Pinpoint the cell where the given text exists, returning its (x, y) midpoint coordinate. 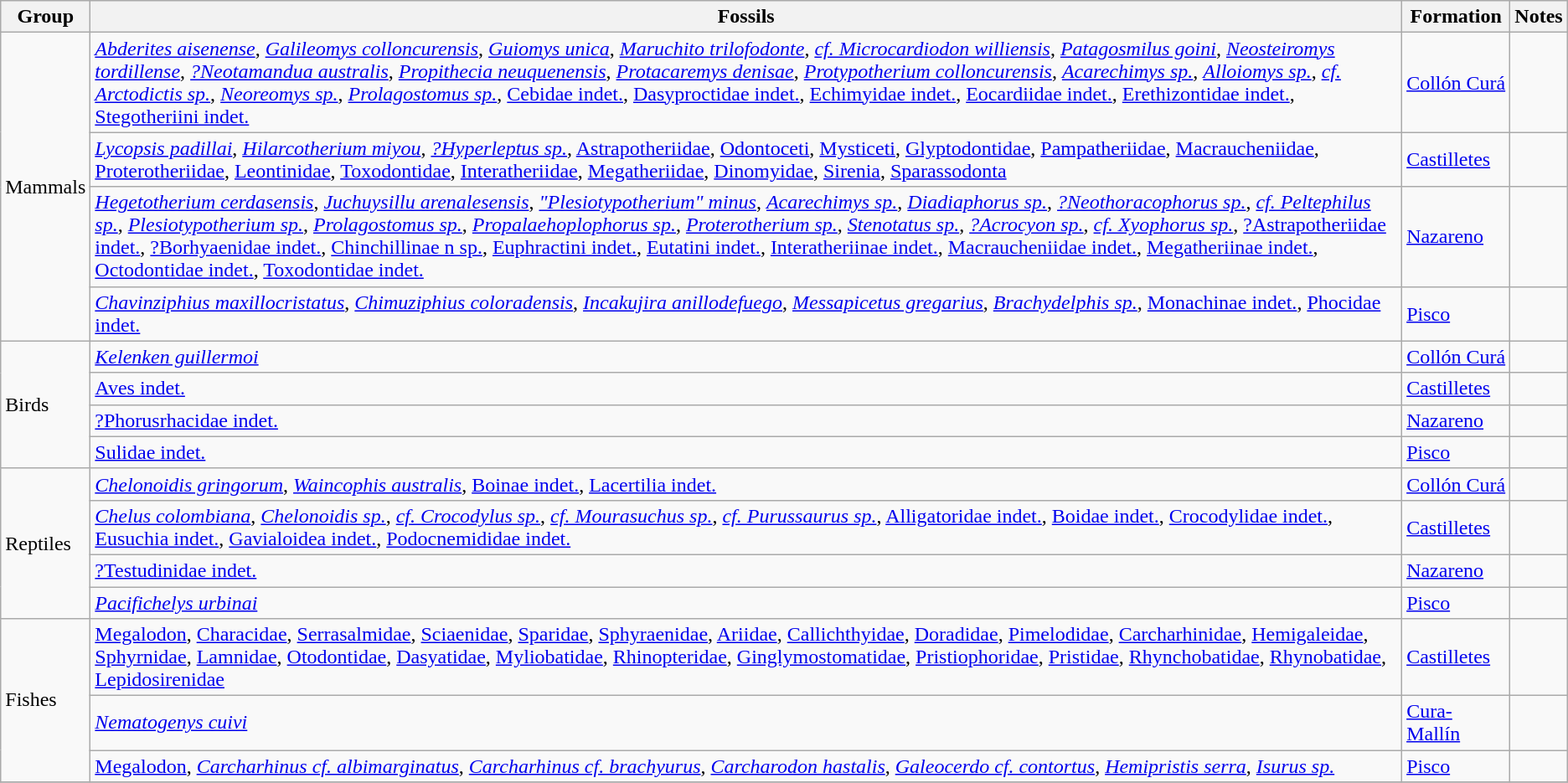
Fishes (45, 700)
Nematogenys cuivi (746, 724)
Reptiles (45, 543)
?Phorusrhacidae indet. (746, 420)
Chelonoidis gringorum, Waincophis australis, Boinae indet., Lacertilia indet. (746, 484)
?Testudinidae indet. (746, 570)
Group (45, 17)
Notes (1539, 17)
Pacifichelys urbinai (746, 602)
Formation (1456, 17)
Aves indet. (746, 389)
Fossils (746, 17)
Birds (45, 404)
Kelenken guillermoi (746, 357)
Cura-Mallín (1456, 724)
Mammals (45, 187)
Sulidae indet. (746, 452)
